Provide the [X, Y] coordinate of the cell's center where the given text is located.  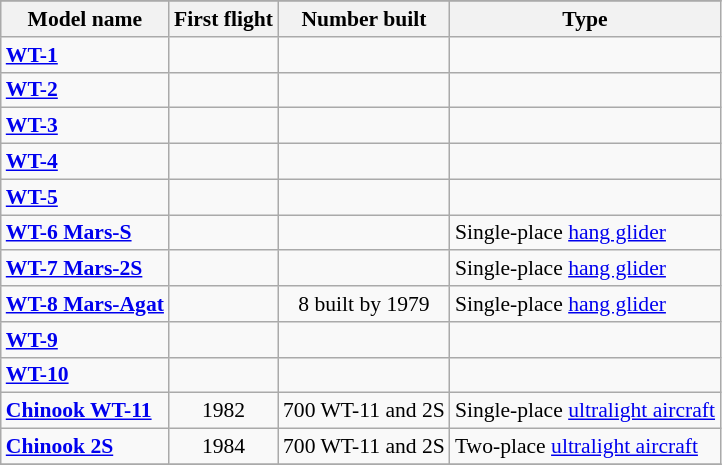
Two-place ultralight aircraft [585, 447]
First flight [224, 19]
WT-3 [85, 126]
1984 [224, 447]
WT-8 Mars-Agat [85, 304]
WT-4 [85, 162]
Chinook 2S [85, 447]
WT-7 Mars-2S [85, 269]
WT-2 [85, 90]
WT-1 [85, 55]
Number built [364, 19]
Model name [85, 19]
Type [585, 19]
WT-5 [85, 197]
8 built by 1979 [364, 304]
WT-9 [85, 340]
1982 [224, 411]
WT-10 [85, 375]
Chinook WT-11 [85, 411]
WT-6 Mars-S [85, 233]
Single-place ultralight aircraft [585, 411]
